Find where the given text appears and provide that cell's center as [x, y] coordinate. 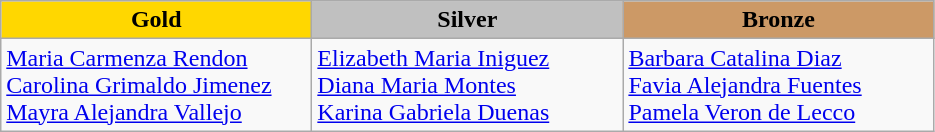
Silver [468, 20]
Gold [156, 20]
Bronze [778, 20]
Maria Carmenza RendonCarolina Grimaldo JimenezMayra Alejandra Vallejo [156, 85]
Barbara Catalina DiazFavia Alejandra FuentesPamela Veron de Lecco [778, 85]
Elizabeth Maria IniguezDiana Maria MontesKarina Gabriela Duenas [468, 85]
